Search for the cell housing the specified text and yield its (X, Y) center coordinate. 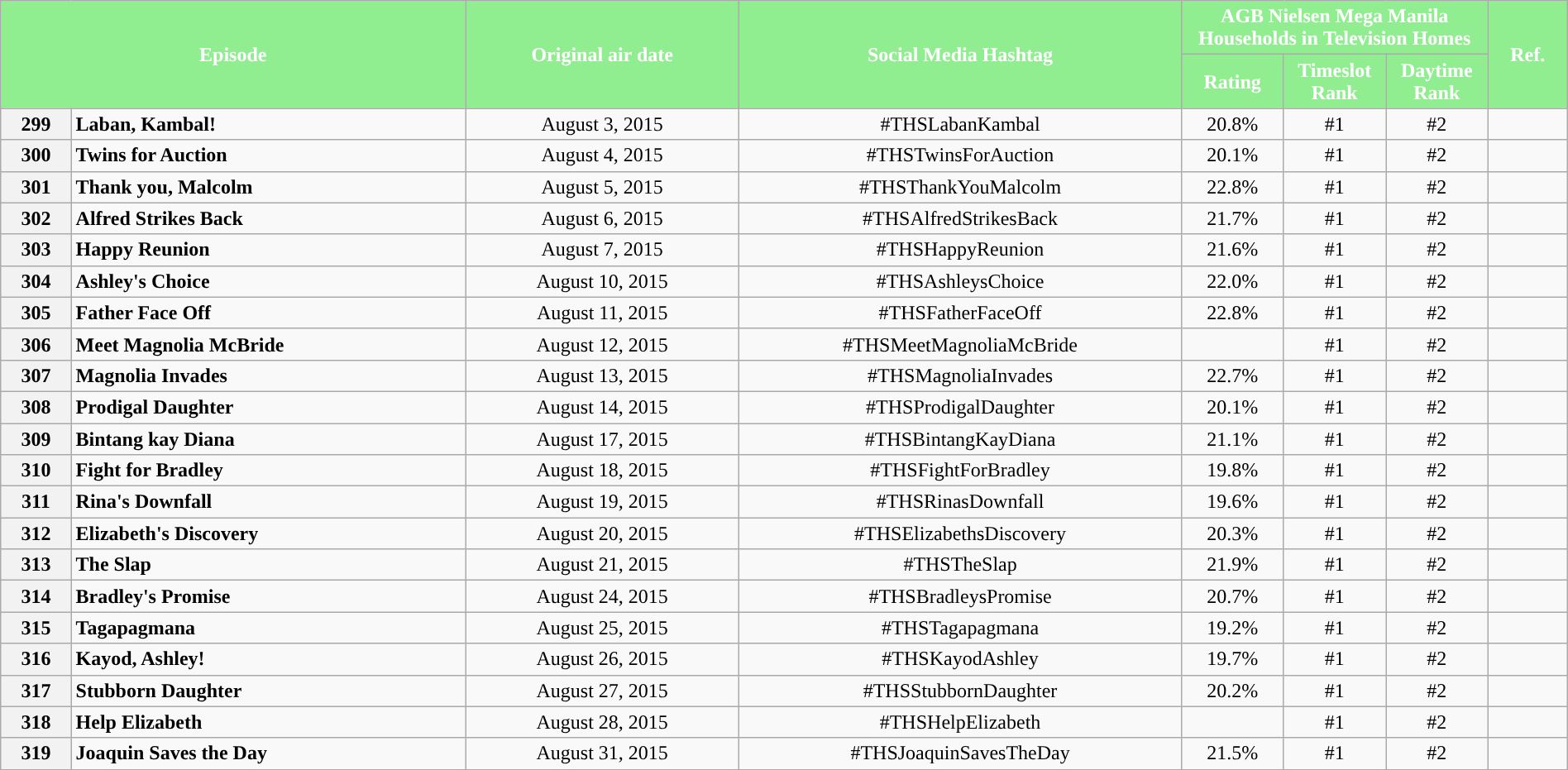
Bradley's Promise (268, 596)
316 (36, 659)
Help Elizabeth (268, 722)
21.9% (1232, 565)
#THSMagnoliaInvades (961, 375)
314 (36, 596)
Alfred Strikes Back (268, 218)
315 (36, 628)
Meet Magnolia McBride (268, 344)
August 31, 2015 (602, 753)
20.2% (1232, 691)
#THSFatherFaceOff (961, 313)
August 20, 2015 (602, 533)
August 18, 2015 (602, 471)
Laban, Kambal! (268, 124)
302 (36, 218)
#THSStubbornDaughter (961, 691)
#THSKayodAshley (961, 659)
August 4, 2015 (602, 155)
313 (36, 565)
308 (36, 407)
Prodigal Daughter (268, 407)
Ref. (1527, 55)
#THSMeetMagnoliaMcBride (961, 344)
#THSBradleysPromise (961, 596)
#THSAlfredStrikesBack (961, 218)
August 12, 2015 (602, 344)
22.0% (1232, 281)
August 17, 2015 (602, 439)
307 (36, 375)
#THSJoaquinSavesTheDay (961, 753)
August 21, 2015 (602, 565)
Daytime Rank (1437, 81)
303 (36, 250)
311 (36, 502)
AGB Nielsen Mega Manila Households in Television Homes (1335, 28)
August 5, 2015 (602, 187)
#THSBintangKayDiana (961, 439)
#THSTheSlap (961, 565)
#THSElizabethsDiscovery (961, 533)
Original air date (602, 55)
309 (36, 439)
Father Face Off (268, 313)
#THSHappyReunion (961, 250)
306 (36, 344)
20.3% (1232, 533)
#THSThankYouMalcolm (961, 187)
Stubborn Daughter (268, 691)
19.8% (1232, 471)
19.6% (1232, 502)
21.5% (1232, 753)
#THSAshleysChoice (961, 281)
August 27, 2015 (602, 691)
August 26, 2015 (602, 659)
#THSHelpElizabeth (961, 722)
300 (36, 155)
#THSTwinsForAuction (961, 155)
21.6% (1232, 250)
318 (36, 722)
19.2% (1232, 628)
#THSProdigalDaughter (961, 407)
312 (36, 533)
Magnolia Invades (268, 375)
August 28, 2015 (602, 722)
Fight for Bradley (268, 471)
Twins for Auction (268, 155)
20.8% (1232, 124)
Kayod, Ashley! (268, 659)
20.7% (1232, 596)
August 6, 2015 (602, 218)
21.1% (1232, 439)
August 7, 2015 (602, 250)
21.7% (1232, 218)
August 13, 2015 (602, 375)
Bintang kay Diana (268, 439)
301 (36, 187)
#THSRinasDownfall (961, 502)
#THSTagapagmana (961, 628)
299 (36, 124)
Thank you, Malcolm (268, 187)
Happy Reunion (268, 250)
Tagapagmana (268, 628)
Social Media Hashtag (961, 55)
August 25, 2015 (602, 628)
August 11, 2015 (602, 313)
22.7% (1232, 375)
319 (36, 753)
August 14, 2015 (602, 407)
#THSLabanKambal (961, 124)
304 (36, 281)
August 19, 2015 (602, 502)
Elizabeth's Discovery (268, 533)
310 (36, 471)
Episode (233, 55)
Rina's Downfall (268, 502)
Timeslot Rank (1335, 81)
Ashley's Choice (268, 281)
305 (36, 313)
Joaquin Saves the Day (268, 753)
August 3, 2015 (602, 124)
#THSFightForBradley (961, 471)
The Slap (268, 565)
Rating (1232, 81)
19.7% (1232, 659)
317 (36, 691)
August 24, 2015 (602, 596)
August 10, 2015 (602, 281)
